Detect which cell encompasses the target text, then output its [X, Y] center coordinate. 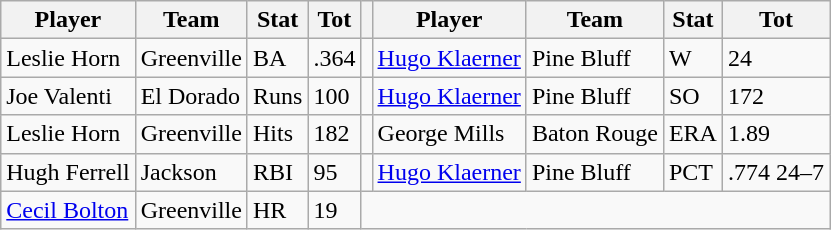
Joe Valenti [68, 96]
Hits [277, 134]
95 [334, 172]
ERA [692, 134]
24 [776, 58]
HR [277, 210]
1.89 [776, 134]
.774 24–7 [776, 172]
W [692, 58]
BA [277, 58]
100 [334, 96]
19 [334, 210]
Jackson [191, 172]
George Mills [449, 134]
El Dorado [191, 96]
Runs [277, 96]
182 [334, 134]
PCT [692, 172]
RBI [277, 172]
172 [776, 96]
.364 [334, 58]
Cecil Bolton [68, 210]
Hugh Ferrell [68, 172]
Baton Rouge [594, 134]
SO [692, 96]
